Locate the cell with the specified text and output its [X, Y] center coordinate. 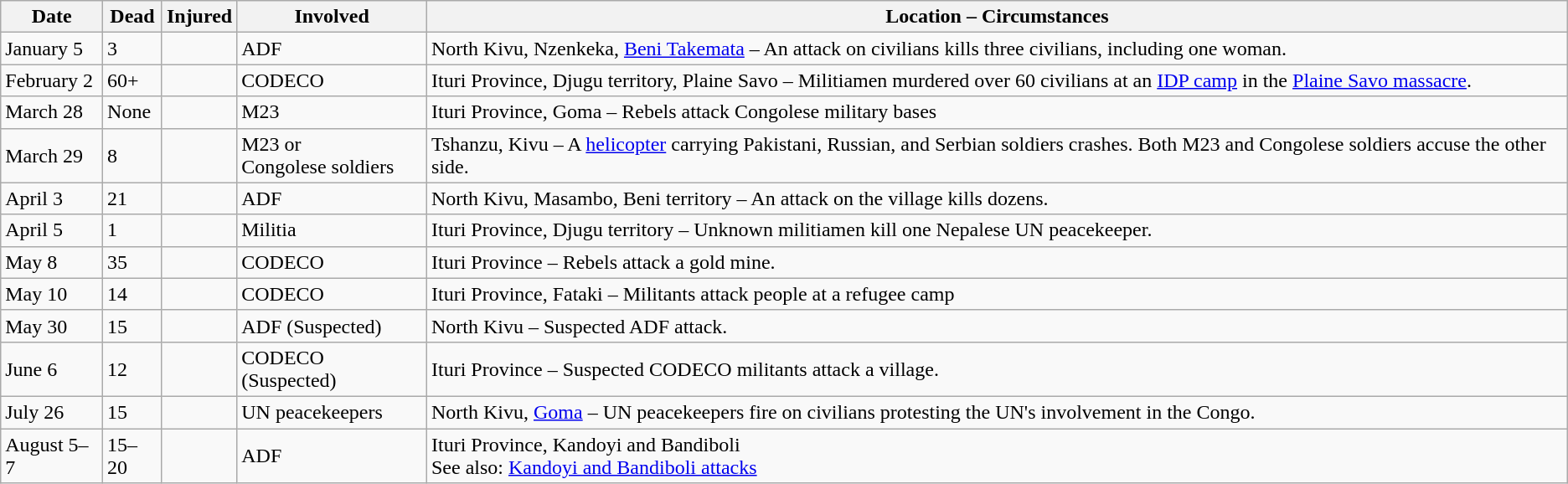
May 8 [52, 262]
Ituri Province, Fataki – Militants attack people at a refugee camp [997, 294]
May 30 [52, 326]
Ituri Province, Kandoyi and BandiboliSee also: Kandoyi and Bandiboli attacks [997, 456]
Involved [332, 17]
March 28 [52, 112]
Tshanzu, Kivu – A helicopter carrying Pakistani, Russian, and Serbian soldiers crashes. Both M23 and Congolese soldiers accuse the other side. [997, 156]
3 [132, 49]
1 [132, 230]
M23 [332, 112]
14 [132, 294]
CODECO (Suspected) [332, 368]
35 [132, 262]
Dead [132, 17]
March 29 [52, 156]
8 [132, 156]
12 [132, 368]
Ituri Province, Goma – Rebels attack Congolese military bases [997, 112]
ADF (Suspected) [332, 326]
February 2 [52, 80]
Date [52, 17]
Location – Circumstances [997, 17]
21 [132, 198]
Ituri Province, Djugu territory – Unknown militiamen kill one Nepalese UN peacekeeper. [997, 230]
15–20 [132, 456]
April 3 [52, 198]
60+ [132, 80]
Ituri Province, Djugu territory, Plaine Savo – Militiamen murdered over 60 civilians at an IDP camp in the Plaine Savo massacre. [997, 80]
June 6 [52, 368]
UN peacekeepers [332, 412]
None [132, 112]
May 10 [52, 294]
North Kivu, Masambo, Beni territory – An attack on the village kills dozens. [997, 198]
Militia [332, 230]
August 5–7 [52, 456]
July 26 [52, 412]
M23 orCongolese soldiers [332, 156]
North Kivu, Nzenkeka, Beni Takemata – An attack on civilians kills three civilians, including one woman. [997, 49]
North Kivu – Suspected ADF attack. [997, 326]
January 5 [52, 49]
April 5 [52, 230]
Ituri Province – Suspected CODECO militants attack a village. [997, 368]
Ituri Province – Rebels attack a gold mine. [997, 262]
North Kivu, Goma – UN peacekeepers fire on civilians protesting the UN's involvement in the Congo. [997, 412]
Injured [199, 17]
